Find where the given text appears and provide that cell's center as (X, Y) coordinate. 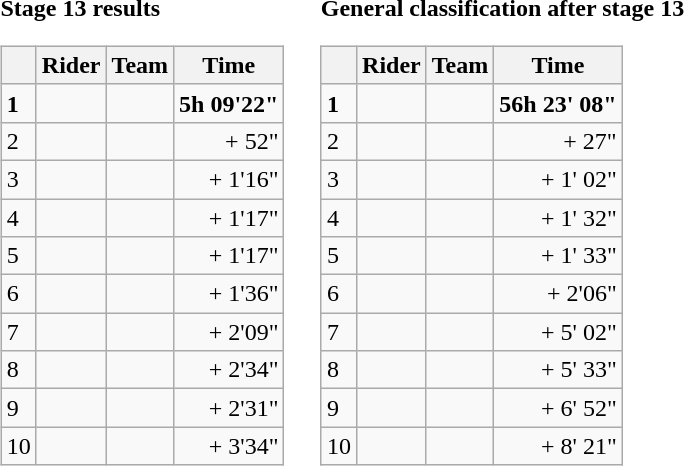
+ 8' 21" (558, 446)
+ 1' 33" (558, 256)
+ 1' 02" (558, 179)
+ 1'36" (229, 294)
5h 09'22" (229, 103)
+ 2'31" (229, 408)
+ 2'06" (558, 294)
+ 1'16" (229, 179)
+ 2'34" (229, 370)
+ 52" (229, 141)
+ 3'34" (229, 446)
+ 1' 32" (558, 217)
+ 5' 02" (558, 332)
56h 23' 08" (558, 103)
+ 27" (558, 141)
+ 5' 33" (558, 370)
+ 2'09" (229, 332)
+ 6' 52" (558, 408)
